Locate the cell with the specified text and output its [X, Y] center coordinate. 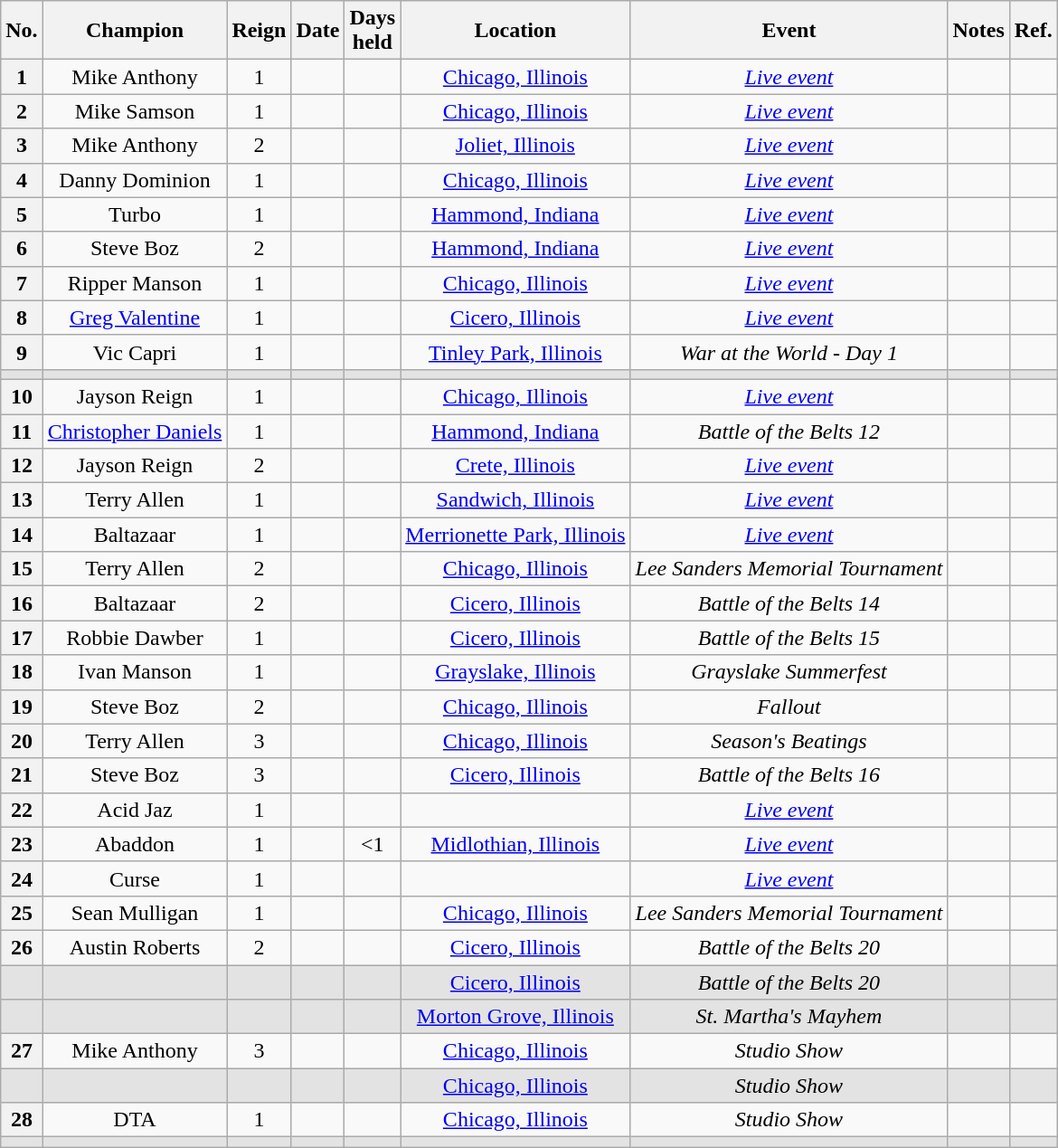
Battle of the Belts 12 [789, 432]
Vic Capri [135, 352]
Location [515, 31]
Champion [135, 31]
Grayslake Summerfest [789, 672]
6 [22, 249]
Daysheld [373, 31]
Merrionette Park, Illinois [515, 535]
Abaddon [135, 844]
War at the World - Day 1 [789, 352]
Christopher Daniels [135, 432]
Battle of the Belts 14 [789, 603]
Mike Samson [135, 111]
24 [22, 878]
Morton Grove, Illinois [515, 1017]
7 [22, 283]
Battle of the Belts 15 [789, 638]
22 [22, 810]
20 [22, 741]
23 [22, 844]
Season's Beatings [789, 741]
Danny Dominion [135, 180]
19 [22, 707]
14 [22, 535]
Austin Roberts [135, 947]
Ripper Manson [135, 283]
27 [22, 1051]
Battle of the Belts 16 [789, 775]
Sean Mulligan [135, 913]
16 [22, 603]
10 [22, 396]
5 [22, 214]
9 [22, 352]
26 [22, 947]
St. Martha's Mayhem [789, 1017]
12 [22, 466]
No. [22, 31]
21 [22, 775]
Tinley Park, Illinois [515, 352]
18 [22, 672]
Date [318, 31]
11 [22, 432]
8 [22, 318]
Event [789, 31]
25 [22, 913]
13 [22, 500]
17 [22, 638]
Sandwich, Illinois [515, 500]
Curse [135, 878]
Notes [978, 31]
Turbo [135, 214]
Crete, Illinois [515, 466]
Ivan Manson [135, 672]
Ref. [1033, 31]
DTA [135, 1120]
<1 [373, 844]
Fallout [789, 707]
Greg Valentine [135, 318]
28 [22, 1120]
Midlothian, Illinois [515, 844]
Acid Jaz [135, 810]
4 [22, 180]
Grayslake, Illinois [515, 672]
Joliet, Illinois [515, 146]
15 [22, 569]
Reign [259, 31]
Robbie Dawber [135, 638]
